For the text-containing cell, return its midpoint in (x, y) coordinate format. 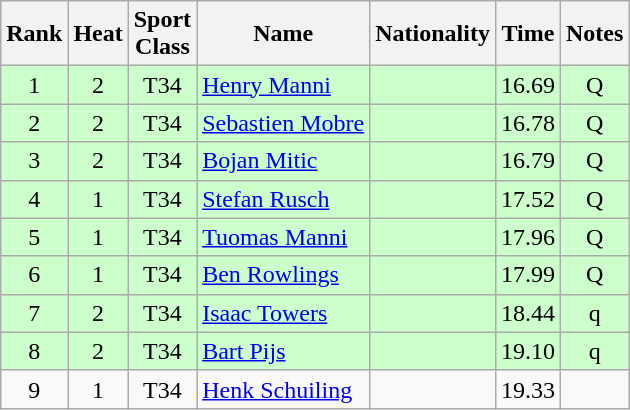
17.52 (528, 199)
6 (34, 275)
8 (34, 351)
Sebastien Mobre (284, 123)
Notes (594, 34)
Name (284, 34)
Bojan Mitic (284, 161)
5 (34, 237)
16.69 (528, 85)
SportClass (162, 34)
Henk Schuiling (284, 389)
Nationality (433, 34)
18.44 (528, 313)
9 (34, 389)
3 (34, 161)
17.96 (528, 237)
Rank (34, 34)
Henry Manni (284, 85)
Time (528, 34)
Stefan Rusch (284, 199)
Ben Rowlings (284, 275)
16.78 (528, 123)
4 (34, 199)
7 (34, 313)
17.99 (528, 275)
Tuomas Manni (284, 237)
19.33 (528, 389)
16.79 (528, 161)
Bart Pijs (284, 351)
Isaac Towers (284, 313)
Heat (98, 34)
19.10 (528, 351)
